Return (X, Y) of the center of cell containing provided text 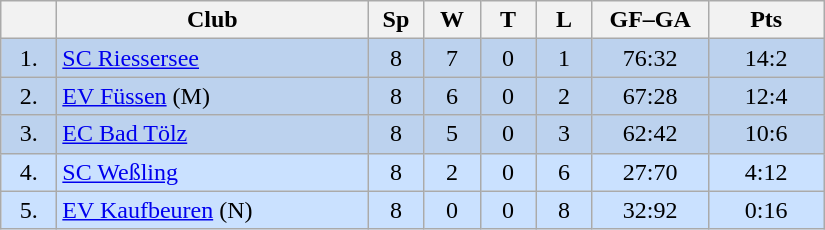
7 (452, 58)
Club (212, 20)
GF–GA (650, 20)
12:4 (766, 96)
3 (564, 134)
Pts (766, 20)
67:28 (650, 96)
76:32 (650, 58)
2. (29, 96)
14:2 (766, 58)
62:42 (650, 134)
EV Kaufbeuren (N) (212, 210)
L (564, 20)
SC Weßling (212, 172)
27:70 (650, 172)
Sp (396, 20)
4:12 (766, 172)
4. (29, 172)
10:6 (766, 134)
1 (564, 58)
1. (29, 58)
0:16 (766, 210)
5. (29, 210)
EV Füssen (M) (212, 96)
W (452, 20)
3. (29, 134)
EC Bad Tölz (212, 134)
T (508, 20)
32:92 (650, 210)
SC Riessersee (212, 58)
5 (452, 134)
